Determine the (X, Y) coordinate at the center of the cell enclosing the given text.  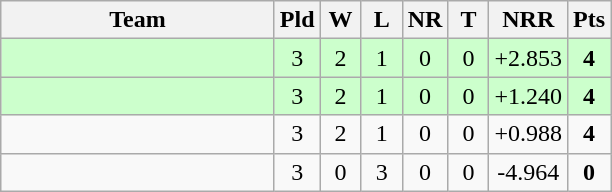
+2.853 (528, 58)
NRR (528, 20)
NR (425, 20)
T (468, 20)
+0.988 (528, 134)
+1.240 (528, 96)
Pts (590, 20)
W (340, 20)
-4.964 (528, 172)
Team (138, 20)
Pld (297, 20)
L (382, 20)
